Capture the cell that displays the provided text and extract its [x, y] central coordinate. 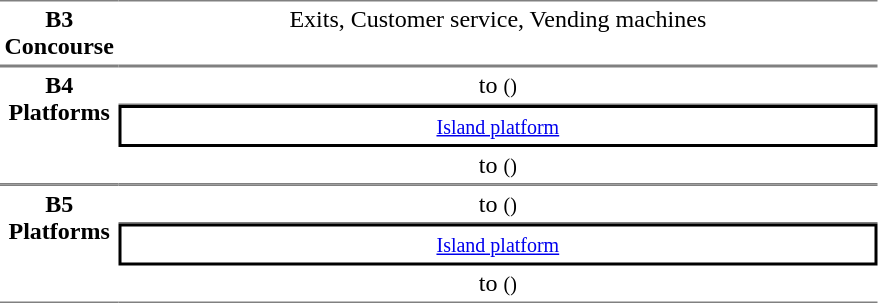
Exits, Customer service, Vending machines [498, 33]
B3Concourse [59, 33]
B4Platforms [59, 125]
B5Platforms [59, 243]
